Find where the given text appears and provide that cell's center as [X, Y] coordinate. 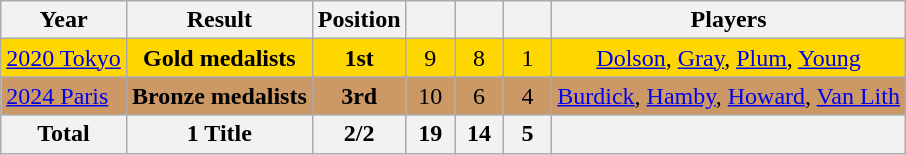
2020 Tokyo [64, 58]
3rd [359, 96]
5 [528, 134]
Players [729, 20]
2/2 [359, 134]
1 Title [219, 134]
8 [480, 58]
Burdick, Hamby, Howard, Van Lith [729, 96]
Position [359, 20]
Total [64, 134]
Year [64, 20]
9 [430, 58]
Result [219, 20]
14 [480, 134]
4 [528, 96]
Bronze medalists [219, 96]
10 [430, 96]
Dolson, Gray, Plum, Young [729, 58]
6 [480, 96]
2024 Paris [64, 96]
1st [359, 58]
19 [430, 134]
1 [528, 58]
Gold medalists [219, 58]
